Provide the (x, y) coordinate of the cell's center where the given text is located.  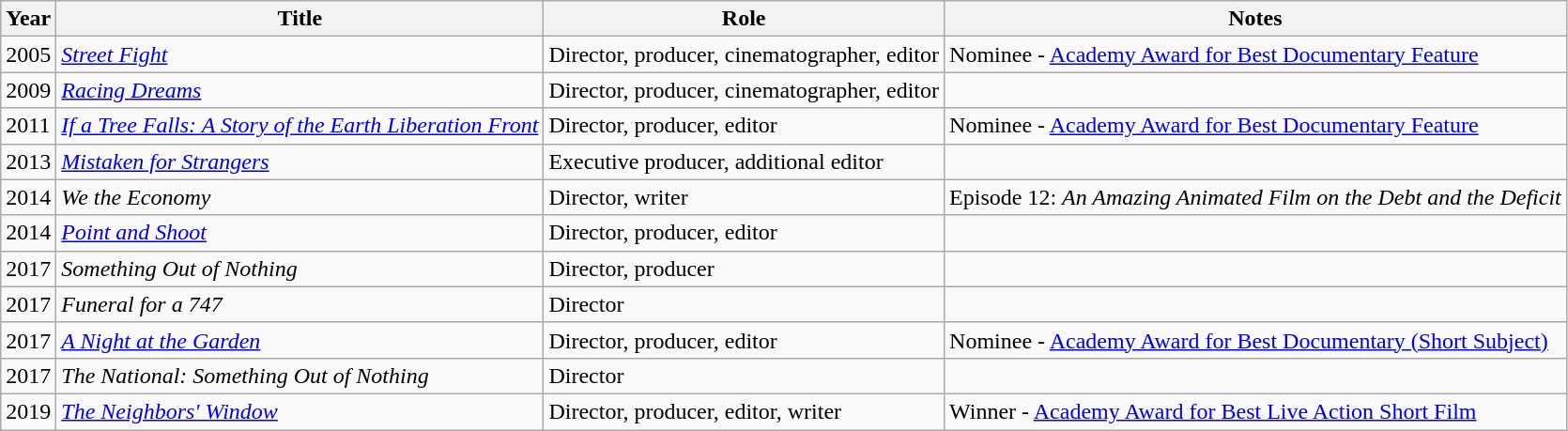
The National: Something Out of Nothing (300, 376)
Winner - Academy Award for Best Live Action Short Film (1256, 411)
Racing Dreams (300, 90)
Nominee - Academy Award for Best Documentary (Short Subject) (1256, 340)
2019 (28, 411)
Director, producer (744, 269)
Director, producer, editor, writer (744, 411)
Something Out of Nothing (300, 269)
If a Tree Falls: A Story of the Earth Liberation Front (300, 126)
A Night at the Garden (300, 340)
Year (28, 19)
We the Economy (300, 197)
2005 (28, 54)
2011 (28, 126)
2009 (28, 90)
Executive producer, additional editor (744, 162)
Street Fight (300, 54)
2013 (28, 162)
Point and Shoot (300, 233)
Notes (1256, 19)
Title (300, 19)
Episode 12: An Amazing Animated Film on the Debt and the Deficit (1256, 197)
Mistaken for Strangers (300, 162)
Role (744, 19)
The Neighbors' Window (300, 411)
Funeral for a 747 (300, 304)
Director, writer (744, 197)
